Return [X, Y] of the center of cell containing provided text 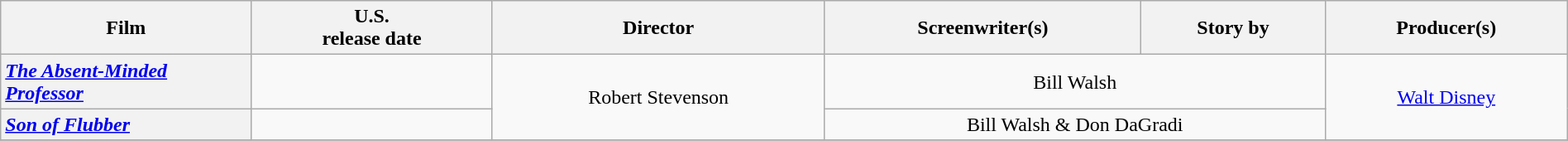
Bill Walsh & Don DaGradi [1075, 124]
Walt Disney [1446, 98]
Story by [1234, 28]
Producer(s) [1446, 28]
Bill Walsh [1075, 81]
Film [126, 28]
Director [658, 28]
Robert Stevenson [658, 98]
Screenwriter(s) [982, 28]
U.S. release date [372, 28]
Son of Flubber [126, 124]
The Absent-Minded Professor [126, 81]
